Pinpoint the cell where the given text exists, returning its [X, Y] midpoint coordinate. 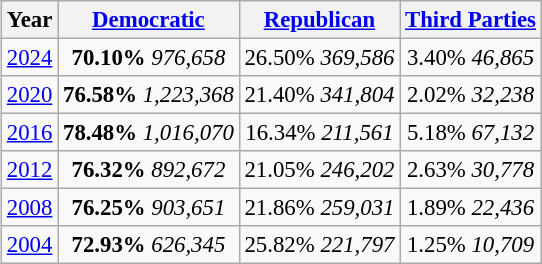
2024 [30, 58]
Republican [320, 20]
76.58% 1,223,368 [148, 95]
76.25% 903,651 [148, 208]
2016 [30, 133]
3.40% 46,865 [471, 58]
1.89% 22,436 [471, 208]
21.05% 246,202 [320, 170]
2012 [30, 170]
26.50% 369,586 [320, 58]
2004 [30, 245]
76.32% 892,672 [148, 170]
1.25% 10,709 [471, 245]
78.48% 1,016,070 [148, 133]
21.40% 341,804 [320, 95]
Year [30, 20]
2008 [30, 208]
72.93% 626,345 [148, 245]
5.18% 67,132 [471, 133]
21.86% 259,031 [320, 208]
2.02% 32,238 [471, 95]
Democratic [148, 20]
2.63% 30,778 [471, 170]
Third Parties [471, 20]
25.82% 221,797 [320, 245]
16.34% 211,561 [320, 133]
2020 [30, 95]
70.10% 976,658 [148, 58]
